Output the (X, Y) coordinate of the center of the cell containing the given text.  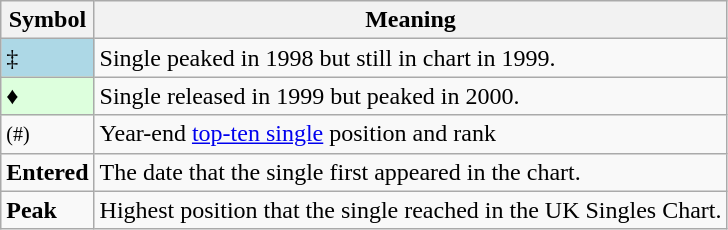
The date that the single first appeared in the chart. (410, 172)
Highest position that the single reached in the UK Singles Chart. (410, 210)
♦ (48, 96)
Single released in 1999 but peaked in 2000. (410, 96)
Year-end top-ten single position and rank (410, 134)
Symbol (48, 20)
Peak (48, 210)
Single peaked in 1998 but still in chart in 1999. (410, 58)
‡ (48, 58)
Entered (48, 172)
(#) (48, 134)
Meaning (410, 20)
